Scan for the cell matching the given text and deliver its (X, Y) coordinate at center. 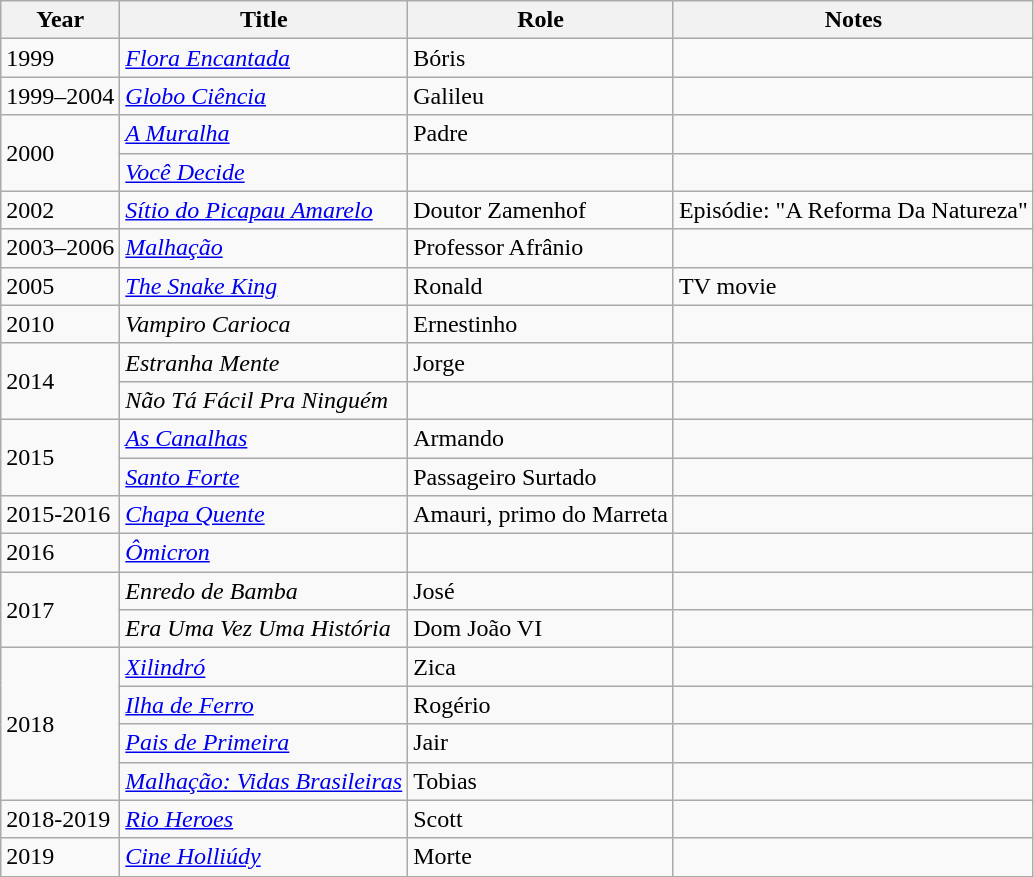
Pais de Primeira (264, 743)
Vampiro Carioca (264, 324)
Scott (541, 819)
Episódie: "A Reforma Da Natureza" (853, 210)
Title (264, 20)
Cine Holliúdy (264, 857)
Morte (541, 857)
Santo Forte (264, 477)
Ronald (541, 286)
2014 (60, 381)
Ômicron (264, 553)
Role (541, 20)
Doutor Zamenhof (541, 210)
The Snake King (264, 286)
Enredo de Bamba (264, 591)
Amauri, primo do Marreta (541, 515)
Malhação: Vidas Brasileiras (264, 781)
Galileu (541, 96)
Não Tá Fácil Pra Ninguém (264, 400)
Rogério (541, 705)
Passageiro Surtado (541, 477)
Rio Heroes (264, 819)
Flora Encantada (264, 58)
2018 (60, 724)
Chapa Quente (264, 515)
2015-2016 (60, 515)
Dom João VI (541, 629)
Ilha de Ferro (264, 705)
Jair (541, 743)
2016 (60, 553)
2019 (60, 857)
As Canalhas (264, 438)
Armando (541, 438)
Sítio do Picapau Amarelo (264, 210)
Malhação (264, 248)
Jorge (541, 362)
Bóris (541, 58)
TV movie (853, 286)
Professor Afrânio (541, 248)
2003–2006 (60, 248)
2002 (60, 210)
2018-2019 (60, 819)
Era Uma Vez Uma História (264, 629)
Estranha Mente (264, 362)
José (541, 591)
1999–2004 (60, 96)
Globo Ciência (264, 96)
Padre (541, 134)
2015 (60, 457)
Notes (853, 20)
A Muralha (264, 134)
2005 (60, 286)
Zica (541, 667)
1999 (60, 58)
Você Decide (264, 172)
Year (60, 20)
Xilindró (264, 667)
Tobias (541, 781)
Ernestinho (541, 324)
2010 (60, 324)
2000 (60, 153)
2017 (60, 610)
